Find where the given text appears and provide that cell's center as (X, Y) coordinate. 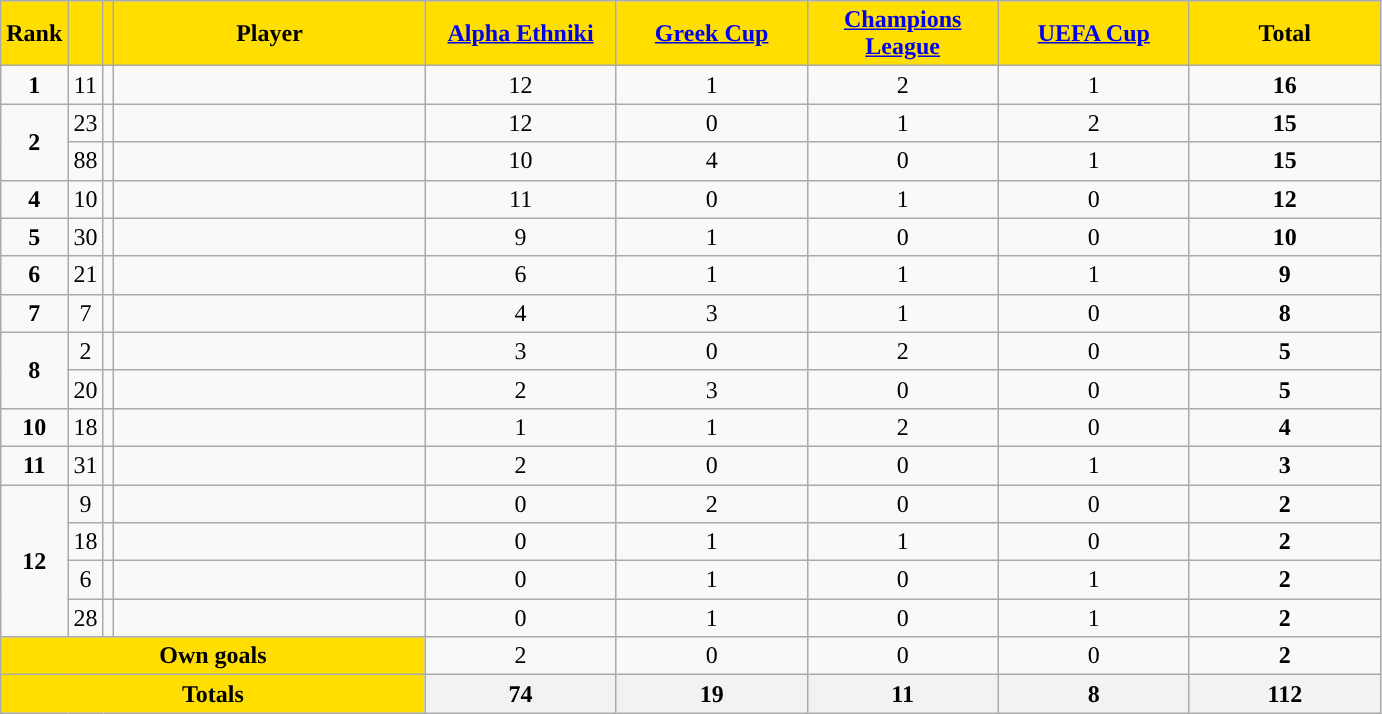
74 (520, 694)
31 (86, 465)
16 (1284, 85)
Own goals (213, 656)
UEFA Cup (1094, 34)
20 (86, 389)
Totals (213, 694)
23 (86, 123)
112 (1284, 694)
30 (86, 237)
21 (86, 275)
Player (270, 34)
Champions League (902, 34)
Rank (34, 34)
Greek Cup (712, 34)
19 (712, 694)
28 (86, 618)
88 (86, 161)
Alpha Ethniki (520, 34)
Total (1284, 34)
